Output the (X, Y) coordinate of the center of the cell containing the given text.  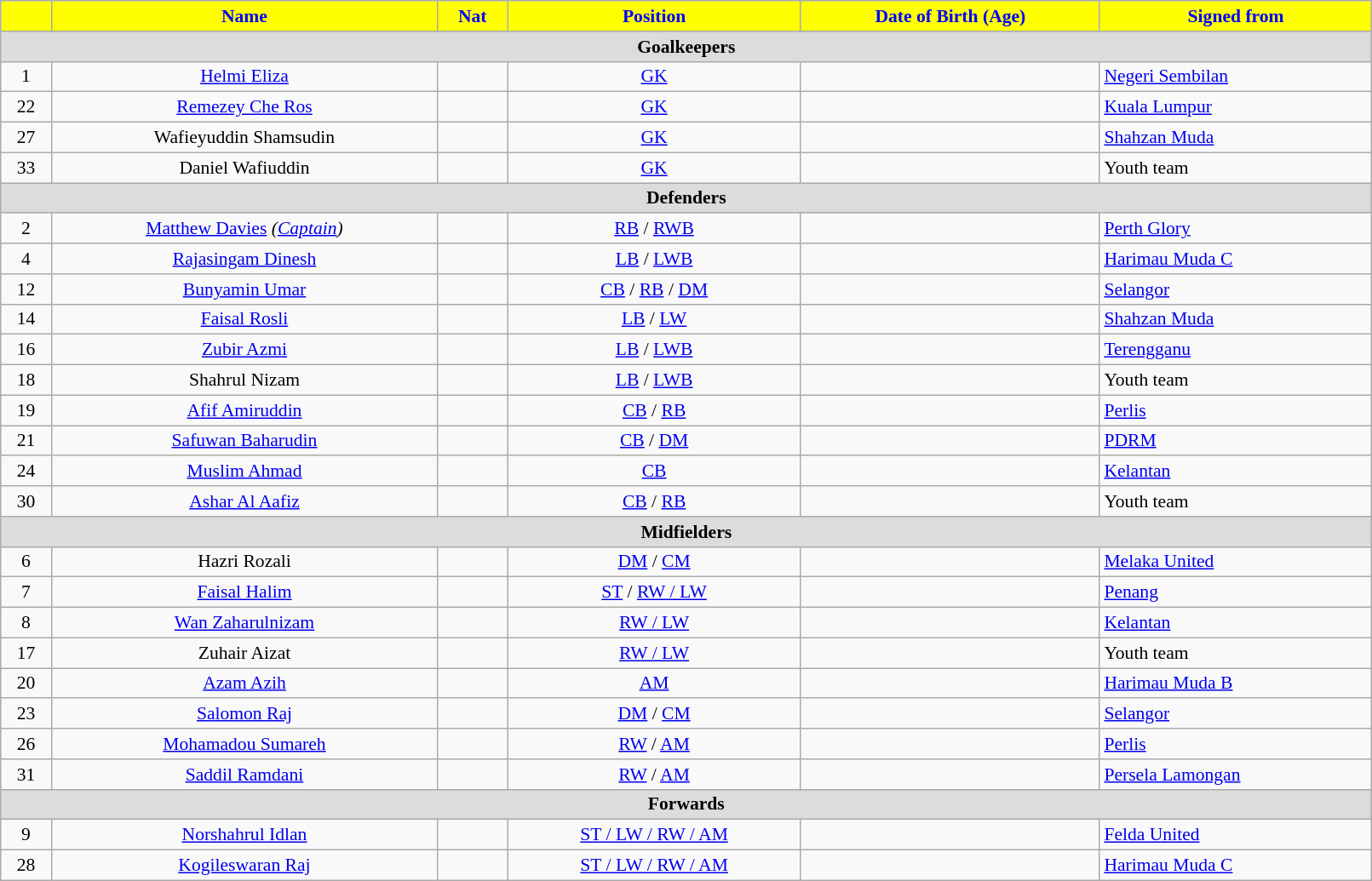
Mohamadou Sumareh (244, 744)
14 (26, 319)
Name (244, 16)
Zuhair Aizat (244, 653)
17 (26, 653)
22 (26, 107)
Faisal Rosli (244, 319)
Kuala Lumpur (1236, 107)
4 (26, 259)
Kogileswaran Raj (244, 866)
CB (654, 472)
Midfielders (686, 532)
16 (26, 350)
Hazri Rozali (244, 562)
30 (26, 501)
9 (26, 835)
Remezey Che Ros (244, 107)
1 (26, 77)
12 (26, 289)
18 (26, 380)
Perth Glory (1236, 229)
21 (26, 441)
26 (26, 744)
Goalkeepers (686, 47)
Bunyamin Umar (244, 289)
Date of Birth (Age) (950, 16)
Defenders (686, 198)
6 (26, 562)
PDRM (1236, 441)
Felda United (1236, 835)
Rajasingam Dinesh (244, 259)
Faisal Halim (244, 592)
Salomon Raj (244, 714)
33 (26, 168)
Daniel Wafiuddin (244, 168)
8 (26, 623)
27 (26, 138)
Signed from (1236, 16)
Position (654, 16)
ST / RW / LW (654, 592)
Penang (1236, 592)
7 (26, 592)
Safuwan Baharudin (244, 441)
Azam Azih (244, 684)
Afif Amiruddin (244, 410)
31 (26, 775)
Melaka United (1236, 562)
28 (26, 866)
Harimau Muda B (1236, 684)
Forwards (686, 804)
Wan Zaharulnizam (244, 623)
Helmi Eliza (244, 77)
19 (26, 410)
Saddil Ramdani (244, 775)
LB / LW (654, 319)
Negeri Sembilan (1236, 77)
CB / DM (654, 441)
Terengganu (1236, 350)
CB / RB / DM (654, 289)
Muslim Ahmad (244, 472)
AM (654, 684)
Wafieyuddin Shamsudin (244, 138)
Zubir Azmi (244, 350)
23 (26, 714)
Shahrul Nizam (244, 380)
RB / RWB (654, 229)
Norshahrul Idlan (244, 835)
Matthew Davies (Captain) (244, 229)
Ashar Al Aafiz (244, 501)
Persela Lamongan (1236, 775)
20 (26, 684)
Nat (473, 16)
24 (26, 472)
2 (26, 229)
